Return [x, y] of the center of cell containing provided text 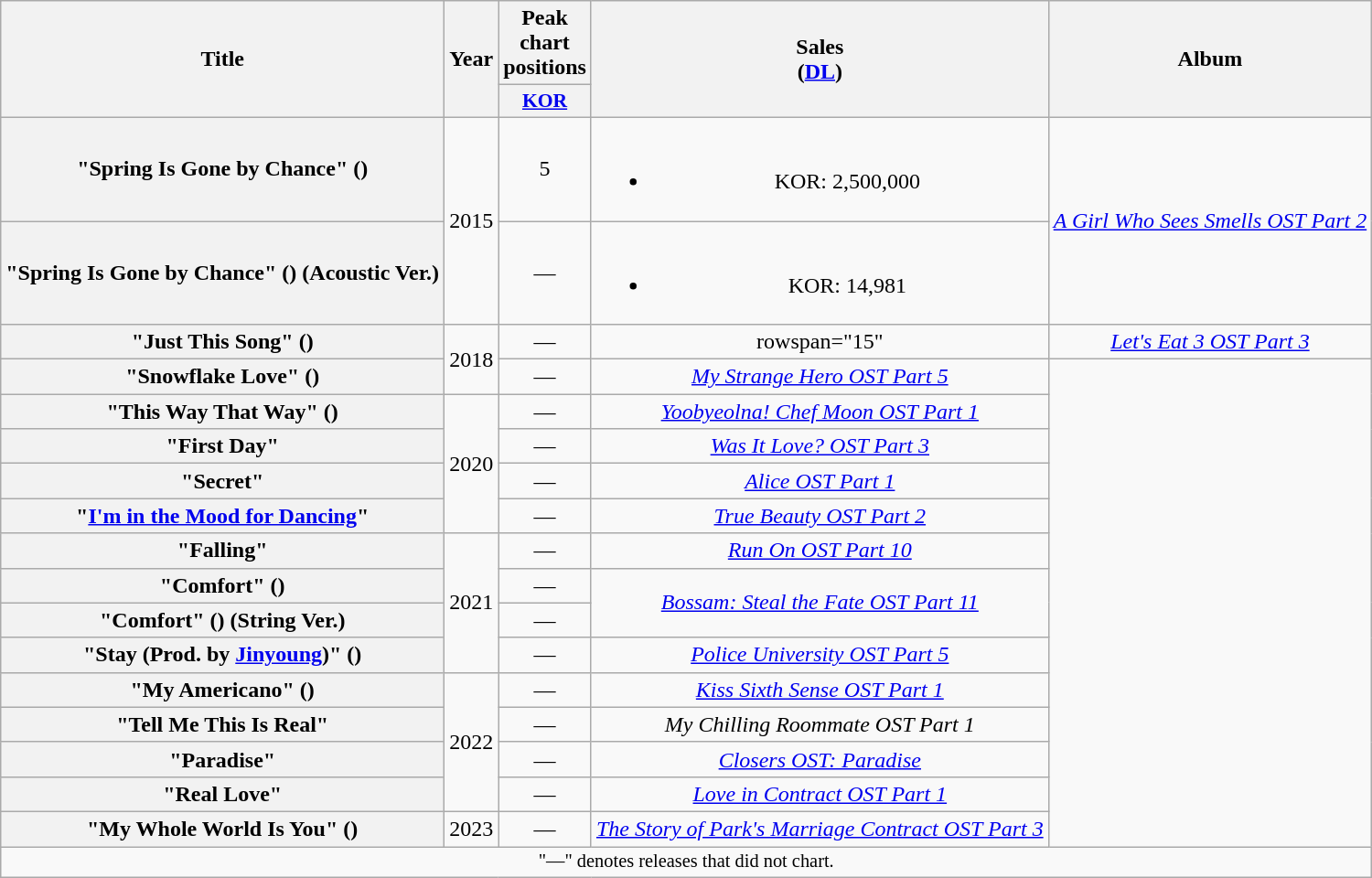
2015 [472, 220]
KOR: 14,981 [820, 273]
"Tell Me This Is Real" [223, 724]
Yoobyeolna! Chef Moon OST Part 1 [820, 412]
The Story of Park's Marriage Contract OST Part 3 [820, 829]
Title [223, 59]
Year [472, 59]
Police University OST Part 5 [820, 655]
Kiss Sixth Sense OST Part 1 [820, 690]
Let's Eat 3 OST Part 3 [1210, 342]
Alice OST Part 1 [820, 481]
"Just This Song" () [223, 342]
2023 [472, 829]
Run On OST Part 10 [820, 551]
My Strange Hero OST Part 5 [820, 377]
rowspan="15" [820, 342]
"First Day" [223, 446]
"Stay (Prod. by Jinyoung)" () [223, 655]
Closers OST: Paradise [820, 759]
My Chilling Roommate OST Part 1 [820, 724]
"Secret" [223, 481]
Was It Love? OST Part 3 [820, 446]
2022 [472, 742]
"I'm in the Mood for Dancing" [223, 516]
Bossam: Steal the Fate OST Part 11 [820, 603]
"Real Love" [223, 794]
2018 [472, 359]
"Spring Is Gone by Chance" () [223, 168]
KOR [545, 102]
"Falling" [223, 551]
2021 [472, 603]
KOR: 2,500,000 [820, 168]
Peak chart positions [545, 43]
Album [1210, 59]
"Paradise" [223, 759]
Sales(DL) [820, 59]
"Comfort" () (String Ver.) [223, 620]
"Comfort" () [223, 585]
"My Americano" () [223, 690]
2020 [472, 464]
"Spring Is Gone by Chance" () (Acoustic Ver.) [223, 273]
"—" denotes releases that did not chart. [686, 862]
True Beauty OST Part 2 [820, 516]
5 [545, 168]
"This Way That Way" () [223, 412]
Love in Contract OST Part 1 [820, 794]
A Girl Who Sees Smells OST Part 2 [1210, 220]
"My Whole World Is You" () [223, 829]
"Snowflake Love" () [223, 377]
